Pinpoint the cell where the given text exists, returning its (x, y) midpoint coordinate. 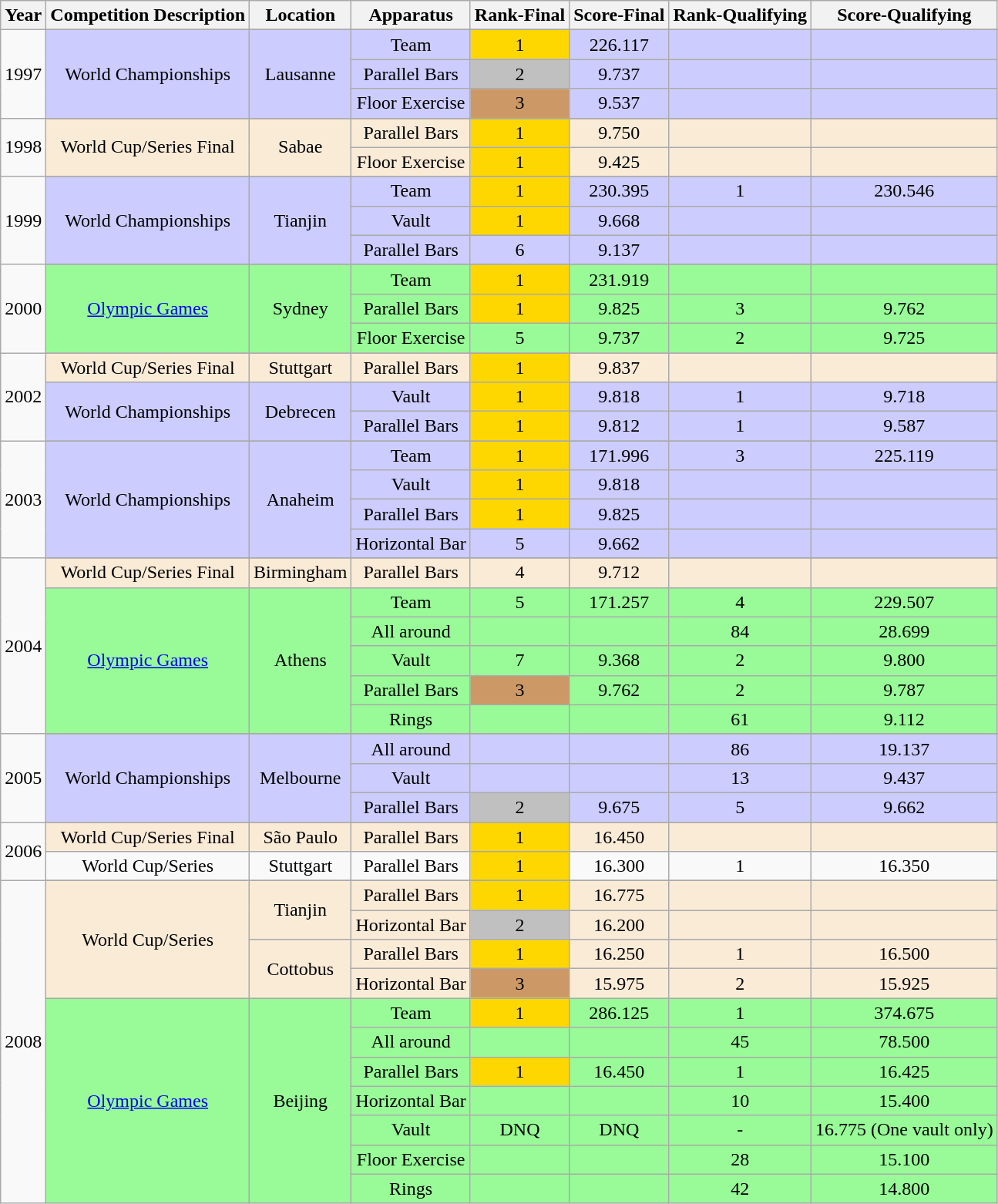
Location (301, 15)
9.137 (620, 250)
9.437 (904, 778)
1999 (23, 220)
230.546 (904, 191)
Birmingham (301, 573)
9.668 (620, 220)
16.200 (620, 925)
9.787 (904, 690)
229.507 (904, 602)
Debrecen (301, 412)
9.587 (904, 426)
2002 (23, 397)
9.537 (620, 103)
16.775 (One vault only) (904, 1130)
São Paulo (301, 836)
Melbourne (301, 778)
Score-Qualifying (904, 15)
Beijing (301, 1101)
16.500 (904, 954)
42 (740, 1189)
2004 (23, 646)
84 (740, 631)
Rank-Final (519, 15)
Year (23, 15)
286.125 (620, 1013)
Sydney (301, 308)
Score-Final (620, 15)
Lausanne (301, 74)
9.837 (620, 368)
374.675 (904, 1013)
78.500 (904, 1042)
9.718 (904, 397)
Athens (301, 661)
13 (740, 778)
226.117 (620, 45)
16.775 (620, 896)
9.800 (904, 661)
16.250 (620, 954)
9.425 (620, 162)
Apparatus (411, 15)
14.800 (904, 1189)
1997 (23, 74)
Rank-Qualifying (740, 15)
28 (740, 1159)
Sabae (301, 147)
15.400 (904, 1101)
45 (740, 1042)
9.712 (620, 573)
9.750 (620, 133)
15.975 (620, 984)
9.725 (904, 338)
7 (519, 661)
16.300 (620, 866)
230.395 (620, 191)
2008 (23, 1042)
86 (740, 748)
2006 (23, 851)
2005 (23, 778)
15.925 (904, 984)
28.699 (904, 631)
16.425 (904, 1071)
2003 (23, 499)
9.675 (620, 807)
15.100 (904, 1159)
61 (740, 719)
225.119 (904, 456)
231.919 (620, 279)
6 (519, 250)
171.257 (620, 602)
19.137 (904, 748)
9.812 (620, 426)
16.350 (904, 866)
9.112 (904, 719)
9.368 (620, 661)
Anaheim (301, 499)
- (740, 1130)
1998 (23, 147)
Cottobus (301, 969)
171.996 (620, 456)
2000 (23, 308)
Competition Description (148, 15)
10 (740, 1101)
